Search for the cell housing the specified text and yield its (x, y) center coordinate. 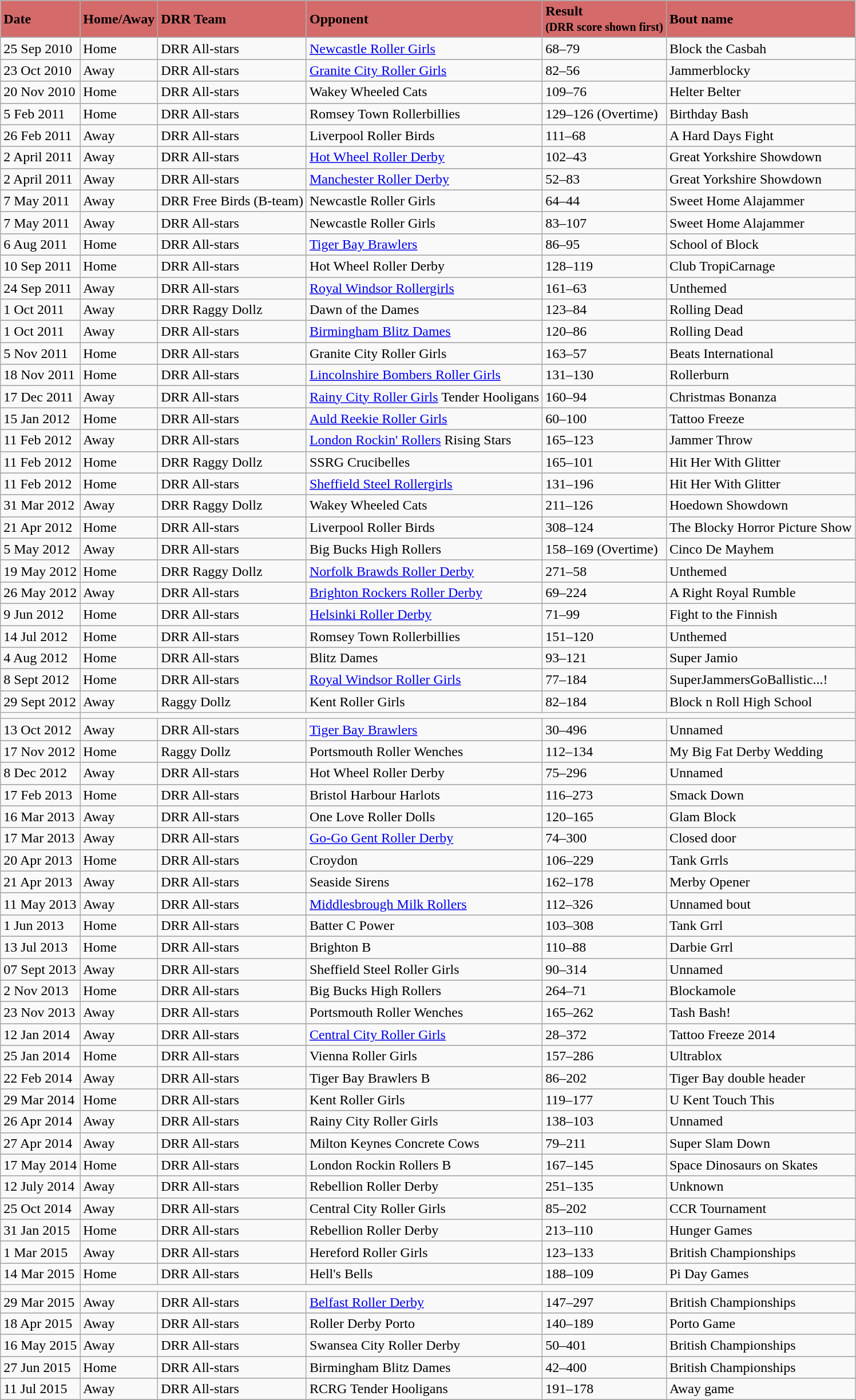
8 Sept 2012 (40, 680)
191–178 (604, 1389)
23 Oct 2010 (40, 70)
Space Dinosaurs on Skates (760, 1165)
30–496 (604, 730)
74–300 (604, 838)
Blitz Dames (424, 658)
Home/Away (119, 19)
Porto Game (760, 1324)
29 Mar 2015 (40, 1302)
12 Jan 2014 (40, 1035)
RCRG Tender Hooligans (424, 1389)
Swansea City Roller Derby (424, 1346)
129–126 (Overtime) (604, 114)
17 Mar 2013 (40, 838)
London Rockin' Rollers Rising Stars (424, 440)
A Right Royal Rumble (760, 592)
25 Oct 2014 (40, 1208)
165–262 (604, 1013)
165–123 (604, 440)
A Hard Days Fight (760, 136)
Cinco De Mayhem (760, 549)
25 Jan 2014 (40, 1056)
151–120 (604, 637)
Fight to the Finnish (760, 614)
103–308 (604, 925)
5 Nov 2011 (40, 353)
211–126 (604, 506)
Super Slam Down (760, 1143)
Brighton Rockers Roller Derby (424, 592)
14 Jul 2012 (40, 637)
188–109 (604, 1274)
82–184 (604, 702)
31 Mar 2012 (40, 506)
Croydon (424, 860)
13 Oct 2012 (40, 730)
14 Mar 2015 (40, 1274)
Block n Roll High School (760, 702)
27 Apr 2014 (40, 1143)
Brighton B (424, 947)
Lincolnshire Bombers Roller Girls (424, 375)
Hell's Bells (424, 1274)
27 Jun 2015 (40, 1367)
Club TropiCarnage (760, 266)
119–177 (604, 1100)
Unnamed bout (760, 904)
Birthday Bash (760, 114)
Helter Belter (760, 92)
23 Nov 2013 (40, 1013)
Beats International (760, 353)
147–297 (604, 1302)
16 Mar 2013 (40, 817)
82–56 (604, 70)
Closed door (760, 838)
21 Apr 2012 (40, 527)
Tank Grrl (760, 925)
123–133 (604, 1252)
83–107 (604, 222)
158–169 (Overtime) (604, 549)
18 Apr 2015 (40, 1324)
19 May 2012 (40, 571)
Block the Casbah (760, 49)
Ultrablox (760, 1056)
5 May 2012 (40, 549)
Merby Opener (760, 882)
128–119 (604, 266)
6 Aug 2011 (40, 244)
Tattoo Freeze 2014 (760, 1035)
86–95 (604, 244)
Middlesbrough Milk Rollers (424, 904)
60–100 (604, 419)
11 Jul 2015 (40, 1389)
4 Aug 2012 (40, 658)
Tank Grrls (760, 860)
Darbie Grrl (760, 947)
21 Apr 2013 (40, 882)
DRR Team (232, 19)
18 Nov 2011 (40, 375)
25 Sep 2010 (40, 49)
Norfolk Brawds Roller Derby (424, 571)
Super Jamio (760, 658)
Seaside Sirens (424, 882)
Result (DRR score shown first) (604, 19)
213–110 (604, 1230)
17 Dec 2011 (40, 397)
26 May 2012 (40, 592)
CCR Tournament (760, 1208)
42–400 (604, 1367)
116–273 (604, 795)
77–184 (604, 680)
07 Sept 2013 (40, 969)
106–229 (604, 860)
131–196 (604, 484)
109–76 (604, 92)
8 Dec 2012 (40, 773)
Bristol Harbour Harlots (424, 795)
120–165 (604, 817)
24 Sep 2011 (40, 288)
161–63 (604, 288)
90–314 (604, 969)
68–79 (604, 49)
Tiger Bay double header (760, 1078)
Smack Down (760, 795)
50–401 (604, 1346)
138–103 (604, 1121)
School of Block (760, 244)
20 Nov 2010 (40, 92)
160–94 (604, 397)
Date (40, 19)
112–326 (604, 904)
Hereford Roller Girls (424, 1252)
Tattoo Freeze (760, 419)
Helsinki Roller Derby (424, 614)
140–189 (604, 1324)
Opponent (424, 19)
20 Apr 2013 (40, 860)
2 Nov 2013 (40, 991)
Tash Bash! (760, 1013)
131–130 (604, 375)
Away game (760, 1389)
22 Feb 2014 (40, 1078)
120–86 (604, 332)
12 July 2014 (40, 1187)
75–296 (604, 773)
162–178 (604, 882)
79–211 (604, 1143)
1 Mar 2015 (40, 1252)
SuperJammersGoBallistic...! (760, 680)
29 Mar 2014 (40, 1100)
264–71 (604, 991)
Tiger Bay Brawlers B (424, 1078)
Auld Reekie Roller Girls (424, 419)
52–83 (604, 179)
My Big Fat Derby Wedding (760, 751)
29 Sept 2012 (40, 702)
64–44 (604, 201)
Rainy City Roller Girls Tender Hooligans (424, 397)
163–57 (604, 353)
Sheffield Steel Rollergirls (424, 484)
Roller Derby Porto (424, 1324)
One Love Roller Dolls (424, 817)
123–84 (604, 310)
9 Jun 2012 (40, 614)
U Kent Touch This (760, 1100)
251–135 (604, 1187)
Manchester Roller Derby (424, 179)
31 Jan 2015 (40, 1230)
17 Nov 2012 (40, 751)
Royal Windsor Roller Girls (424, 680)
165–101 (604, 462)
Jammerblocky (760, 70)
1 Jun 2013 (40, 925)
Rainy City Roller Girls (424, 1121)
The Blocky Horror Picture Show (760, 527)
86–202 (604, 1078)
71–99 (604, 614)
85–202 (604, 1208)
308–124 (604, 527)
Dawn of the Dames (424, 310)
167–145 (604, 1165)
Hunger Games (760, 1230)
102–43 (604, 157)
Glam Block (760, 817)
SSRG Crucibelles (424, 462)
157–286 (604, 1056)
Blockamole (760, 991)
Belfast Roller Derby (424, 1302)
10 Sep 2011 (40, 266)
17 May 2014 (40, 1165)
271–58 (604, 571)
16 May 2015 (40, 1346)
111–68 (604, 136)
London Rockin Rollers B (424, 1165)
Jammer Throw (760, 440)
17 Feb 2013 (40, 795)
Vienna Roller Girls (424, 1056)
13 Jul 2013 (40, 947)
DRR Free Birds (B-team) (232, 201)
Go-Go Gent Roller Derby (424, 838)
Pi Day Games (760, 1274)
110–88 (604, 947)
69–224 (604, 592)
26 Feb 2011 (40, 136)
11 May 2013 (40, 904)
Hoedown Showdown (760, 506)
Bout name (760, 19)
15 Jan 2012 (40, 419)
5 Feb 2011 (40, 114)
28–372 (604, 1035)
Christmas Bonanza (760, 397)
Unknown (760, 1187)
Royal Windsor Rollergirls (424, 288)
Batter C Power (424, 925)
Milton Keynes Concrete Cows (424, 1143)
93–121 (604, 658)
112–134 (604, 751)
Rollerburn (760, 375)
26 Apr 2014 (40, 1121)
Sheffield Steel Roller Girls (424, 969)
